Extract the (X, Y) coordinate from the center of the cell holding the provided text.  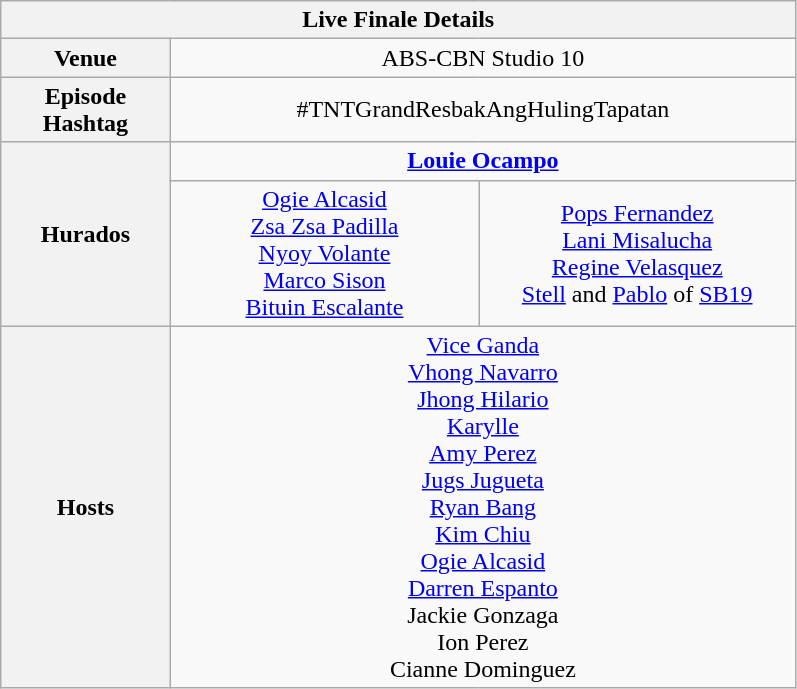
Vice GandaVhong NavarroJhong HilarioKarylleAmy PerezJugs JuguetaRyan BangKim ChiuOgie AlcasidDarren EspantoJackie GonzagaIon PerezCianne Dominguez (482, 507)
Venue (86, 58)
#TNTGrandResbakAngHulingTapatan (482, 110)
ABS-CBN Studio 10 (482, 58)
Pops FernandezLani MisaluchaRegine VelasquezStell and Pablo of SB19 (638, 253)
Hurados (86, 234)
Ogie AlcasidZsa Zsa PadillaNyoy VolanteMarco SisonBituin Escalante (324, 253)
Episode Hashtag (86, 110)
Live Finale Details (398, 20)
Louie Ocampo (482, 161)
Hosts (86, 507)
